Identify which cell holds the provided text, then report its [X, Y] central coordinate. 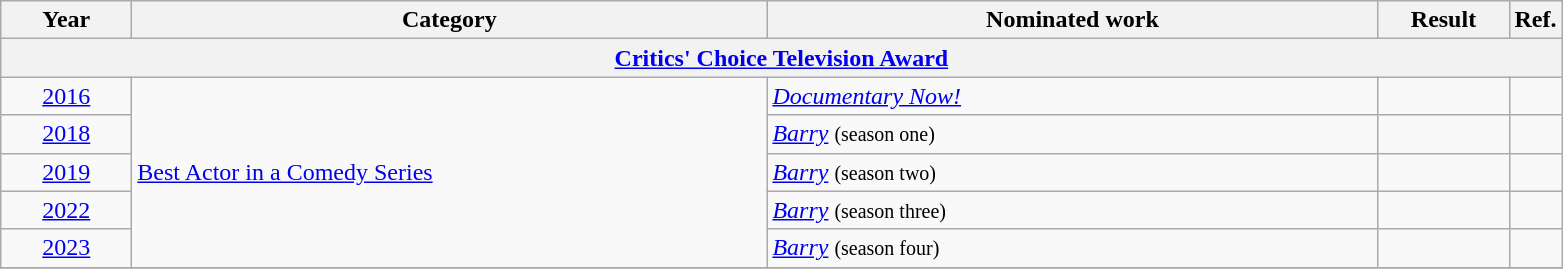
Year [66, 20]
Nominated work [1072, 20]
Documentary Now! [1072, 96]
2018 [66, 134]
Barry (season three) [1072, 210]
Best Actor in a Comedy Series [450, 172]
2016 [66, 96]
2023 [66, 248]
2019 [66, 172]
2022 [66, 210]
Barry (season four) [1072, 248]
Critics' Choice Television Award [782, 58]
Result [1444, 20]
Category [450, 20]
Ref. [1536, 20]
Barry (season two) [1072, 172]
Barry (season one) [1072, 134]
